Locate the cell with the specified text and output its (X, Y) center coordinate. 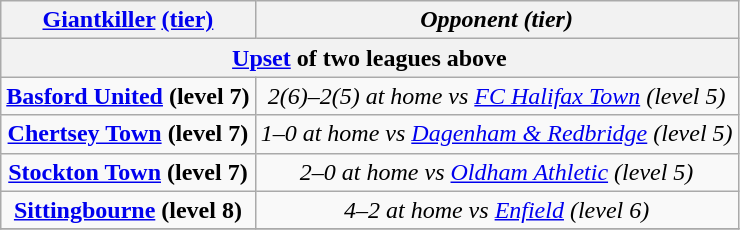
4–2 at home vs Enfield (level 6) (496, 210)
Stockton Town (level 7) (128, 172)
Basford United (level 7) (128, 96)
Chertsey Town (level 7) (128, 134)
2(6)–2(5) at home vs FC Halifax Town (level 5) (496, 96)
2–0 at home vs Oldham Athletic (level 5) (496, 172)
Sittingbourne (level 8) (128, 210)
Opponent (tier) (496, 20)
1–0 at home vs Dagenham & Redbridge (level 5) (496, 134)
Upset of two leagues above (370, 58)
Giantkiller (tier) (128, 20)
